Detect which cell encompasses the target text, then output its [x, y] center coordinate. 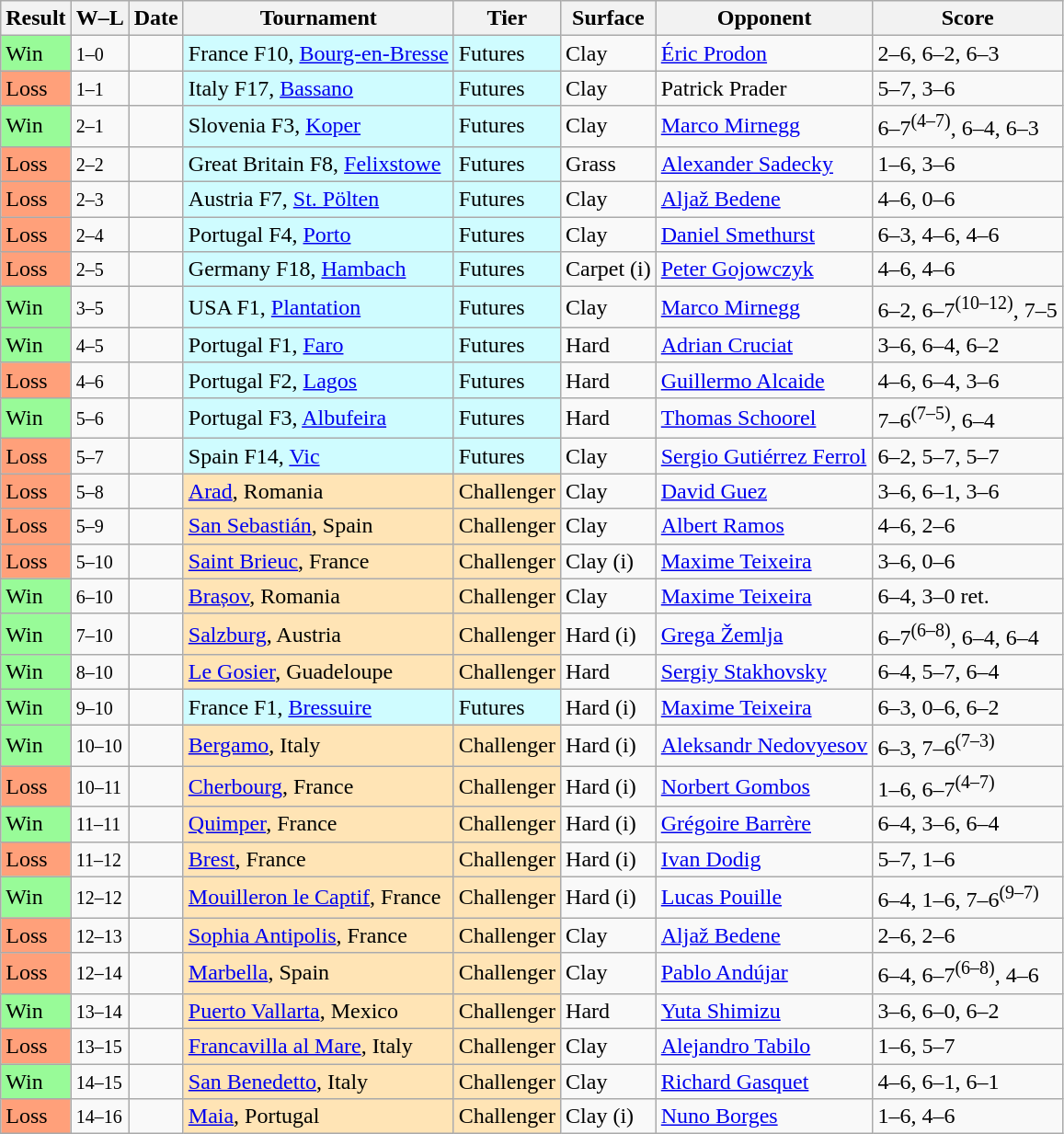
10–11 [99, 787]
David Guez [764, 491]
Richard Gasquet [764, 1081]
4–5 [99, 345]
Portugal F4, Porto [318, 235]
Arad, Romania [318, 491]
Pablo Andújar [764, 973]
Germany F18, Hambach [318, 269]
Éric Prodon [764, 53]
Adrian Cruciat [764, 345]
3–6, 6–0, 6–2 [967, 1011]
USA F1, Plantation [318, 307]
6–2, 5–7, 5–7 [967, 456]
Brest, France [318, 859]
6–7(4–7), 6–4, 6–3 [967, 127]
Alexander Sadecky [764, 164]
Le Gosier, Guadeloupe [318, 672]
4–6, 2–6 [967, 526]
Italy F17, Bassano [318, 88]
Norbert Gombos [764, 787]
Mouilleron le Captif, France [318, 898]
8–10 [99, 672]
2–5 [99, 269]
Carpet (i) [609, 269]
Score [967, 18]
6–4, 3–0 ret. [967, 596]
4–6 [99, 380]
5–9 [99, 526]
3–6, 6–1, 3–6 [967, 491]
11–11 [99, 824]
1–6, 3–6 [967, 164]
Peter Gojowczyk [764, 269]
Tier [507, 18]
5–7, 1–6 [967, 859]
Slovenia F3, Koper [318, 127]
5–8 [99, 491]
Yuta Shimizu [764, 1011]
5–6 [99, 418]
Saint Brieuc, France [318, 561]
1–6, 4–6 [967, 1117]
Portugal F3, Albufeira [318, 418]
12–12 [99, 898]
3–5 [99, 307]
Ivan Dodig [764, 859]
3–6, 6–4, 6–2 [967, 345]
2–1 [99, 127]
1–6, 5–7 [967, 1046]
Result [36, 18]
3–6, 0–6 [967, 561]
Date [156, 18]
Guillermo Alcaide [764, 380]
2–4 [99, 235]
1–0 [99, 53]
Bergamo, Italy [318, 745]
6–2, 6–7(10–12), 7–5 [967, 307]
Tournament [318, 18]
Sergio Gutiérrez Ferrol [764, 456]
10–10 [99, 745]
Aleksandr Nedovyesov [764, 745]
2–6, 2–6 [967, 935]
Nuno Borges [764, 1117]
Opponent [764, 18]
4–6, 6–4, 3–6 [967, 380]
2–6, 6–2, 6–3 [967, 53]
Grega Žemlja [764, 635]
1–6, 6–7(4–7) [967, 787]
5–10 [99, 561]
Surface [609, 18]
Portugal F2, Lagos [318, 380]
6–4, 1–6, 7–6(9–7) [967, 898]
Grass [609, 164]
Puerto Vallarta, Mexico [318, 1011]
6–7(6–8), 6–4, 6–4 [967, 635]
Maia, Portugal [318, 1117]
Albert Ramos [764, 526]
7–10 [99, 635]
Marbella, Spain [318, 973]
6–3, 0–6, 6–2 [967, 707]
Daniel Smethurst [764, 235]
13–14 [99, 1011]
6–3, 4–6, 4–6 [967, 235]
6–10 [99, 596]
Portugal F1, Faro [318, 345]
9–10 [99, 707]
6–4, 5–7, 6–4 [967, 672]
6–4, 3–6, 6–4 [967, 824]
13–15 [99, 1046]
4–6, 4–6 [967, 269]
Patrick Prader [764, 88]
7–6(7–5), 6–4 [967, 418]
Sophia Antipolis, France [318, 935]
11–12 [99, 859]
6–3, 7–6(7–3) [967, 745]
France F1, Bressuire [318, 707]
5–7, 3–6 [967, 88]
4–6, 0–6 [967, 200]
Lucas Pouille [764, 898]
1–1 [99, 88]
Francavilla al Mare, Italy [318, 1046]
2–2 [99, 164]
W–L [99, 18]
Spain F14, Vic [318, 456]
6–4, 6–7(6–8), 4–6 [967, 973]
2–3 [99, 200]
5–7 [99, 456]
12–13 [99, 935]
Austria F7, St. Pölten [318, 200]
France F10, Bourg-en-Bresse [318, 53]
Cherbourg, France [318, 787]
12–14 [99, 973]
Alejandro Tabilo [764, 1046]
14–16 [99, 1117]
Grégoire Barrère [764, 824]
14–15 [99, 1081]
Salzburg, Austria [318, 635]
Thomas Schoorel [764, 418]
Great Britain F8, Felixstowe [318, 164]
4–6, 6–1, 6–1 [967, 1081]
Brașov, Romania [318, 596]
Quimper, France [318, 824]
Sergiy Stakhovsky [764, 672]
San Sebastián, Spain [318, 526]
San Benedetto, Italy [318, 1081]
